Extract the [X, Y] coordinate from the center of the cell holding the provided text.  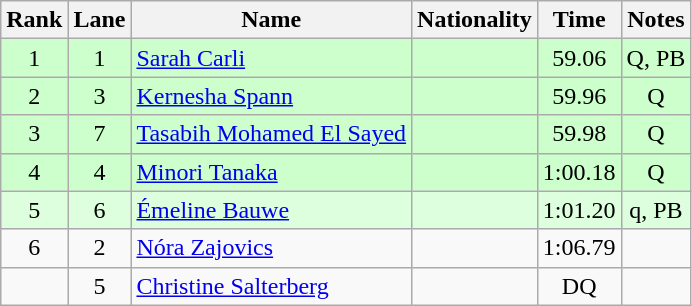
q, PB [656, 210]
Name [272, 20]
59.96 [579, 96]
Émeline Bauwe [272, 210]
Tasabih Mohamed El Sayed [272, 134]
Lane [100, 20]
DQ [579, 286]
1:06.79 [579, 248]
Kernesha Spann [272, 96]
Nóra Zajovics [272, 248]
Nationality [475, 20]
Minori Tanaka [272, 172]
Rank [34, 20]
Christine Salterberg [272, 286]
7 [100, 134]
Sarah Carli [272, 58]
1:01.20 [579, 210]
1:00.18 [579, 172]
Q, PB [656, 58]
59.98 [579, 134]
Time [579, 20]
Notes [656, 20]
59.06 [579, 58]
